Return the [X, Y] coordinate for the center point of the cell that contains the specified text.  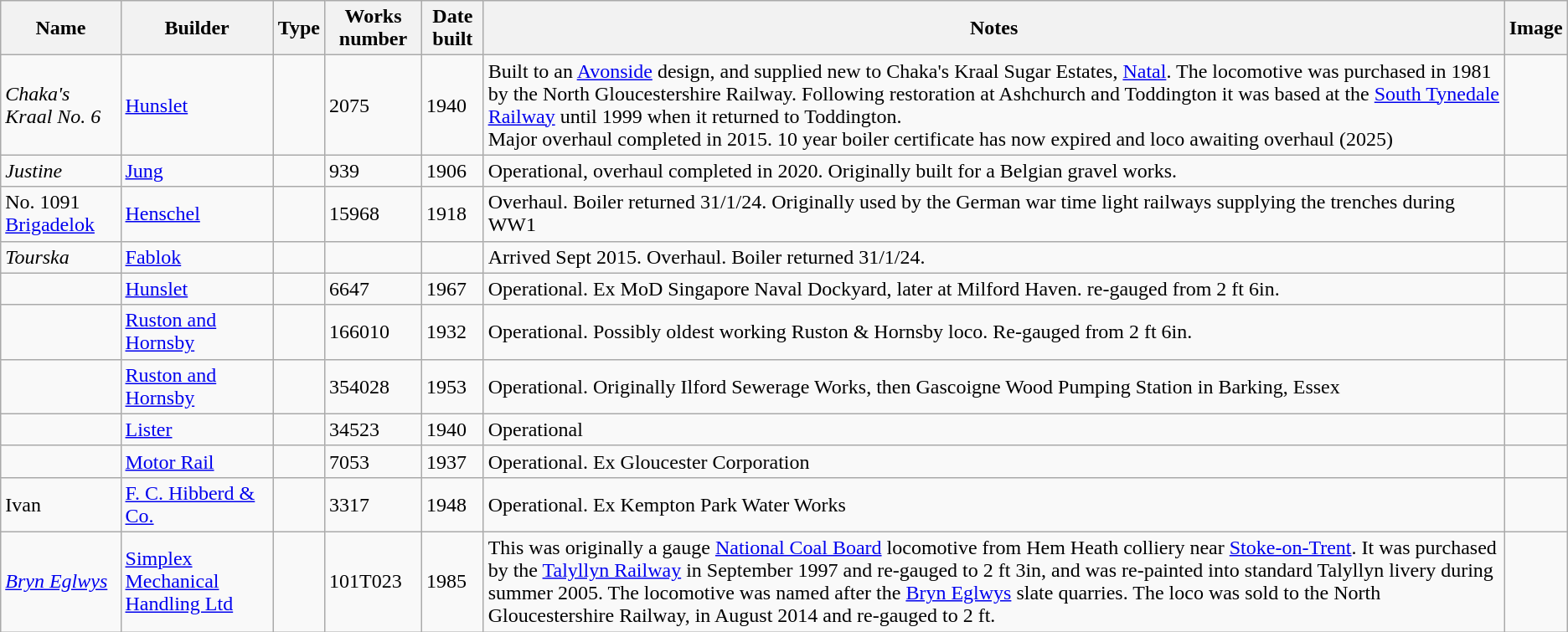
1937 [453, 461]
Justine [60, 171]
Operational. Originally Ilford Sewerage Works, then Gascoigne Wood Pumping Station in Barking, Essex [993, 387]
Fablok [197, 257]
1948 [453, 504]
1932 [453, 331]
1985 [453, 581]
1906 [453, 171]
Operational. Possibly oldest working Ruston & Hornsby loco. Re-gauged from 2 ft 6in. [993, 331]
Operational, overhaul completed in 2020. Originally built for a Belgian gravel works. [993, 171]
Name [60, 28]
7053 [373, 461]
Arrived Sept 2015. Overhaul. Boiler returned 31/1/24. [993, 257]
No. 1091 Brigadelok [60, 214]
Operational. Ex Gloucester Corporation [993, 461]
1953 [453, 387]
939 [373, 171]
354028 [373, 387]
2075 [373, 105]
101T023 [373, 581]
34523 [373, 429]
6647 [373, 289]
Chaka's Kraal No. 6 [60, 105]
15968 [373, 214]
Simplex Mechanical Handling Ltd [197, 581]
Operational. Ex Kempton Park Water Works [993, 504]
Date built [453, 28]
Bryn Eglwys [60, 581]
Henschel [197, 214]
Tourska [60, 257]
Motor Rail [197, 461]
3317 [373, 504]
Ivan [60, 504]
Type [298, 28]
Lister [197, 429]
1967 [453, 289]
Operational. Ex MoD Singapore Naval Dockyard, later at Milford Haven. re-gauged from 2 ft 6in. [993, 289]
Overhaul. Boiler returned 31/1/24. Originally used by the German war time light railways supplying the trenches during WW1 [993, 214]
Image [1536, 28]
Works number [373, 28]
F. C. Hibberd & Co. [197, 504]
Operational [993, 429]
1918 [453, 214]
166010 [373, 331]
Notes [993, 28]
Jung [197, 171]
Builder [197, 28]
